Return the (x, y) coordinate for the center point of the cell that contains the specified text.  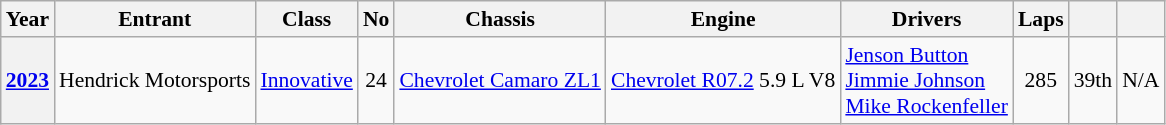
39th (1094, 80)
Year (28, 19)
Chevrolet R07.2 5.9 L V8 (723, 80)
Chassis (500, 19)
Laps (1041, 19)
No (376, 19)
Engine (723, 19)
Innovative (306, 80)
Class (306, 19)
N/A (1140, 80)
285 (1041, 80)
Entrant (154, 19)
24 (376, 80)
Chevrolet Camaro ZL1 (500, 80)
Jenson Button Jimmie Johnson Mike Rockenfeller (926, 80)
Hendrick Motorsports (154, 80)
Drivers (926, 19)
2023 (28, 80)
